Pinpoint the cell where the given text exists, returning its (X, Y) midpoint coordinate. 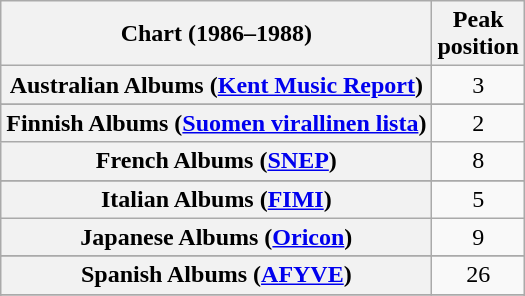
French Albums (SNEP) (216, 161)
9 (478, 237)
Australian Albums (Kent Music Report) (216, 85)
Japanese Albums (Oricon) (216, 237)
3 (478, 85)
5 (478, 199)
Spanish Albums (AFYVE) (216, 275)
Italian Albums (FIMI) (216, 199)
Finnish Albums (Suomen virallinen lista) (216, 123)
26 (478, 275)
Peakposition (478, 34)
2 (478, 123)
Chart (1986–1988) (216, 34)
8 (478, 161)
